Extract the (x, y) coordinate from the center of the cell holding the provided text.  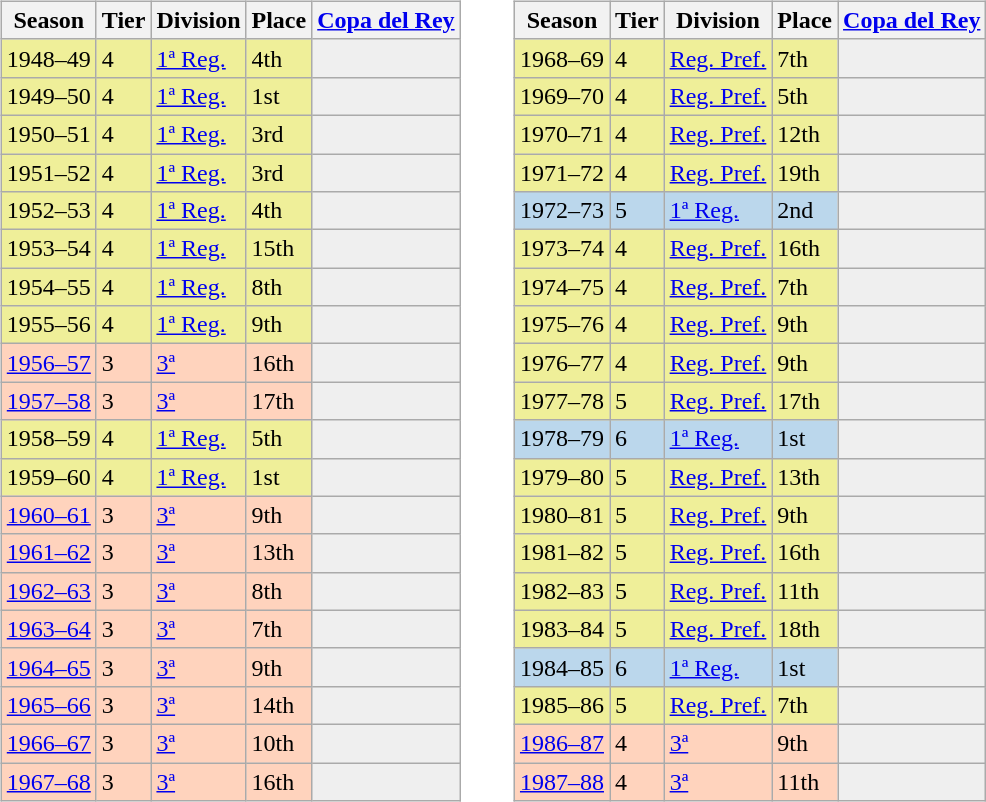
1968–69 (562, 58)
1967–68 (48, 781)
1957–58 (48, 401)
1966–67 (48, 743)
1981–82 (562, 553)
1976–77 (562, 363)
1969–70 (562, 96)
1978–79 (562, 439)
1953–54 (48, 249)
1986–87 (562, 743)
1954–55 (48, 287)
1975–76 (562, 325)
1965–66 (48, 705)
1983–84 (562, 629)
19th (805, 173)
1956–57 (48, 363)
1985–86 (562, 705)
1984–85 (562, 667)
1950–51 (48, 134)
1960–61 (48, 515)
1973–74 (562, 249)
12th (805, 134)
1961–62 (48, 553)
1962–63 (48, 591)
1980–81 (562, 515)
18th (805, 629)
1970–71 (562, 134)
10th (279, 743)
1958–59 (48, 439)
15th (279, 249)
1948–49 (48, 58)
1955–56 (48, 325)
1974–75 (562, 287)
1952–53 (48, 211)
1972–73 (562, 211)
1977–78 (562, 401)
1979–80 (562, 477)
1964–65 (48, 667)
1982–83 (562, 591)
1987–88 (562, 781)
1959–60 (48, 477)
1949–50 (48, 96)
2nd (805, 211)
1963–64 (48, 629)
14th (279, 705)
1971–72 (562, 173)
1951–52 (48, 173)
